Identify which cell holds the provided text, then report its [X, Y] central coordinate. 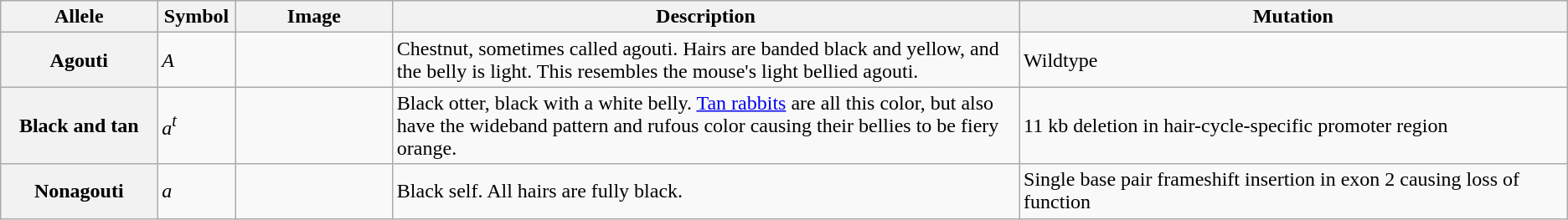
Symbol [197, 17]
Black and tan [79, 125]
Wildtype [1293, 60]
Agouti [79, 60]
at [197, 125]
11 kb deletion in hair-cycle-specific promoter region [1293, 125]
Allele [79, 17]
Image [313, 17]
Description [705, 17]
a [197, 191]
Single base pair frameshift insertion in exon 2 causing loss of function [1293, 191]
Nonagouti [79, 191]
Black self. All hairs are fully black. [705, 191]
A [197, 60]
Mutation [1293, 17]
Chestnut, sometimes called agouti. Hairs are banded black and yellow, and the belly is light. This resembles the mouse's light bellied agouti. [705, 60]
